Identify which cell holds the provided text, then report its (X, Y) central coordinate. 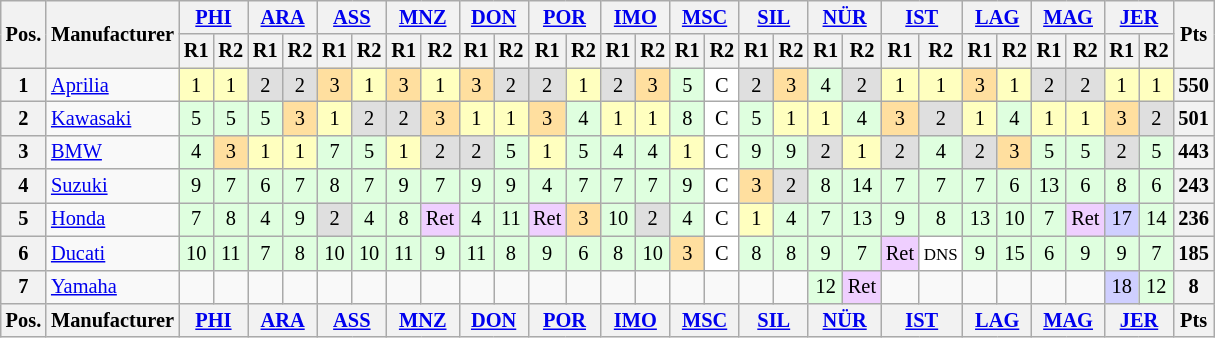
Suzuki (112, 186)
Kawasaki (112, 118)
185 (1194, 253)
15 (1014, 253)
443 (1194, 152)
550 (1194, 85)
Honda (112, 219)
243 (1194, 186)
DNS (941, 253)
501 (1194, 118)
236 (1194, 219)
Ducati (112, 253)
Aprilia (112, 85)
18 (1122, 287)
BMW (112, 152)
Yamaha (112, 287)
17 (1122, 219)
